Return [X, Y] of the center of cell containing provided text 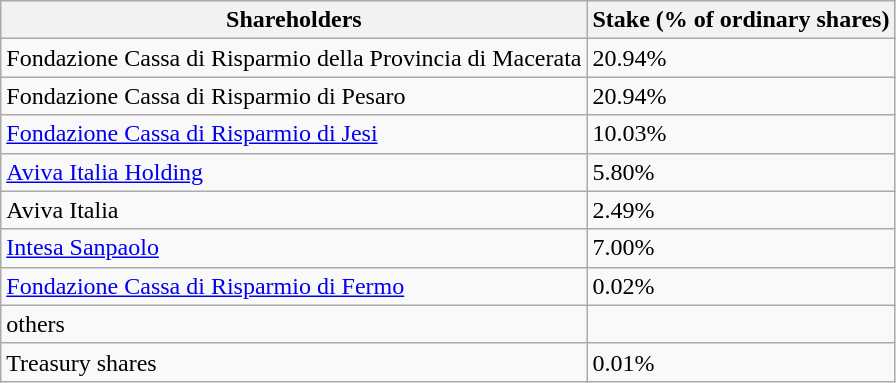
Shareholders [294, 20]
Stake (% of ordinary shares) [741, 20]
Treasury shares [294, 362]
7.00% [741, 248]
Fondazione Cassa di Risparmio di Jesi [294, 134]
Fondazione Cassa di Risparmio di Pesaro [294, 96]
10.03% [741, 134]
0.01% [741, 362]
Aviva Italia [294, 210]
Fondazione Cassa di Risparmio della Provincia di Macerata [294, 58]
others [294, 324]
Intesa Sanpaolo [294, 248]
2.49% [741, 210]
5.80% [741, 172]
0.02% [741, 286]
Fondazione Cassa di Risparmio di Fermo [294, 286]
Aviva Italia Holding [294, 172]
